Output the (X, Y) coordinate of the center of the cell containing the given text.  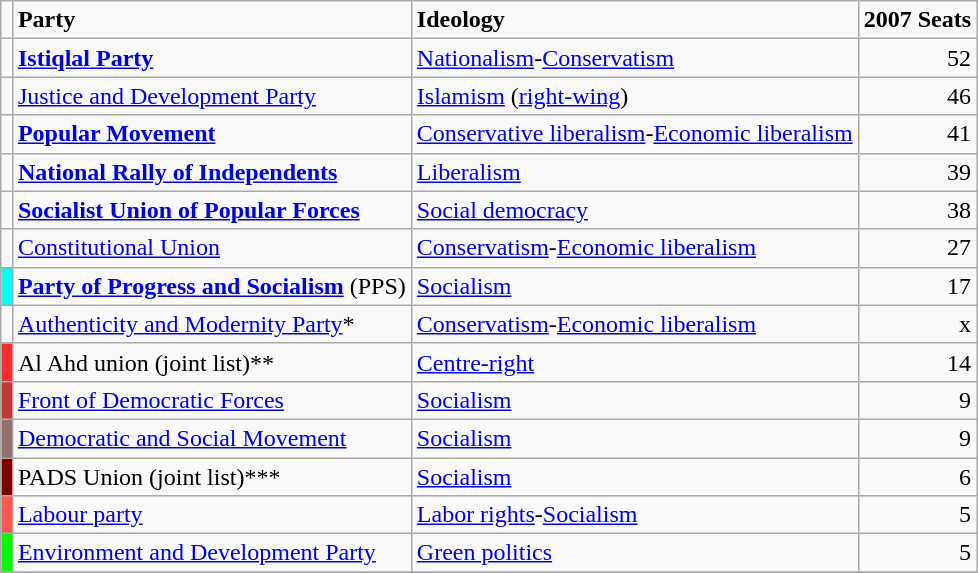
Ideology (634, 20)
6 (917, 477)
Popular Movement (212, 134)
17 (917, 286)
Party (212, 20)
Liberalism (634, 172)
Green politics (634, 553)
Centre-right (634, 362)
Social democracy (634, 210)
PADS Union (joint list)*** (212, 477)
46 (917, 96)
38 (917, 210)
27 (917, 248)
National Rally of Independents (212, 172)
Constitutional Union (212, 248)
Istiqlal Party (212, 58)
Al Ahd union (joint list)** (212, 362)
Labour party (212, 515)
2007 Seats (917, 20)
Labor rights-Socialism (634, 515)
39 (917, 172)
Conservative liberalism-Economic liberalism (634, 134)
Democratic and Social Movement (212, 438)
Front of Democratic Forces (212, 400)
41 (917, 134)
x (917, 324)
Party of Progress and Socialism (PPS) (212, 286)
Authenticity and Modernity Party* (212, 324)
Nationalism-Conservatism (634, 58)
Justice and Development Party (212, 96)
Socialist Union of Popular Forces (212, 210)
52 (917, 58)
Islamism (right-wing) (634, 96)
14 (917, 362)
Environment and Development Party (212, 553)
